For the text-containing cell, return its midpoint in (X, Y) coordinate format. 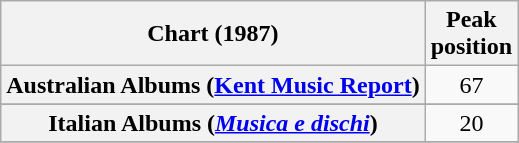
Australian Albums (Kent Music Report) (213, 85)
67 (471, 85)
Italian Albums (Musica e dischi) (213, 123)
20 (471, 123)
Peakposition (471, 34)
Chart (1987) (213, 34)
